From the cell containing the given text, extract its center point as (x, y) coordinate. 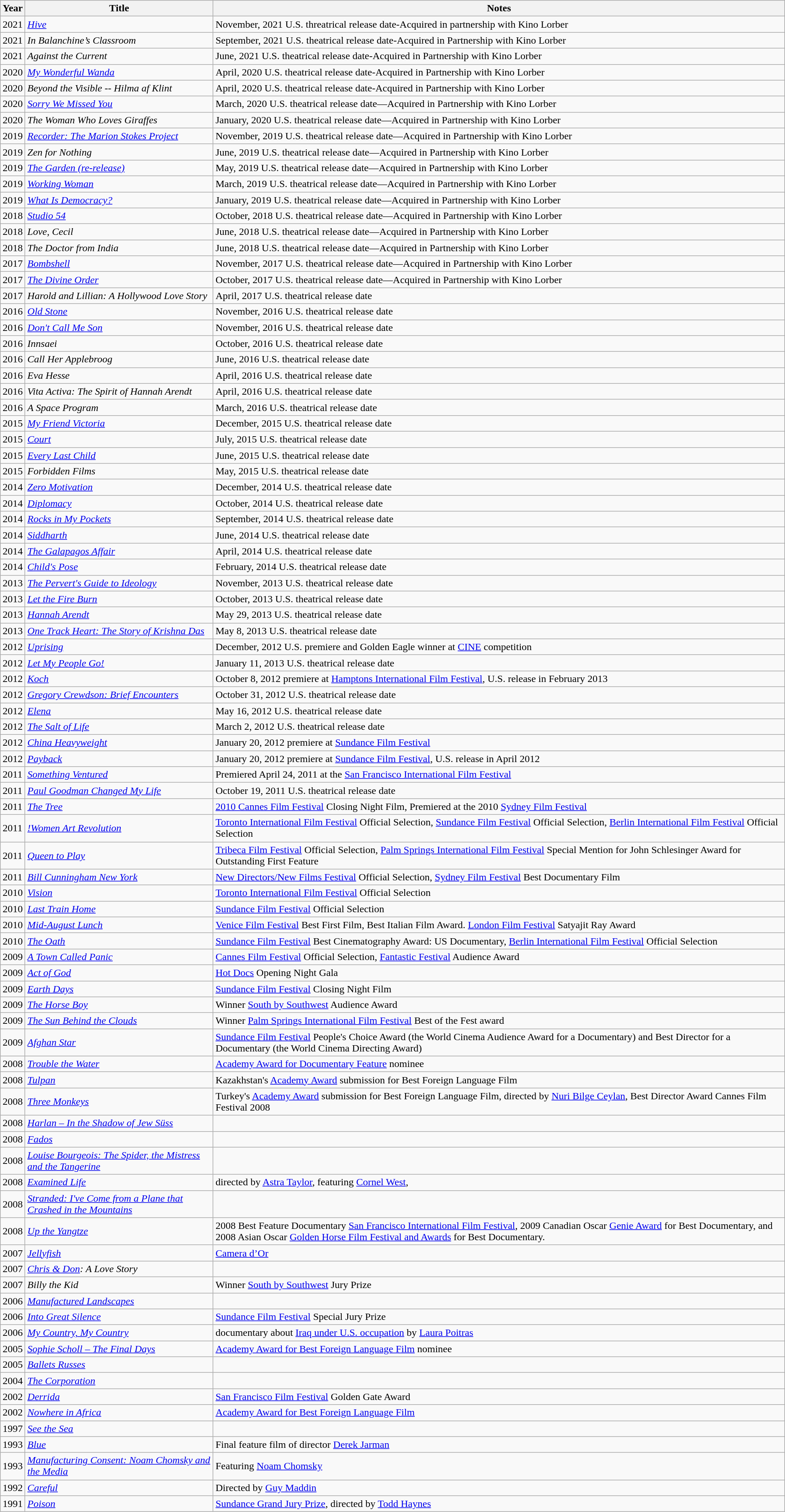
Academy Award for Documentary Feature nominee (499, 1064)
In Balanchine’s Classroom (119, 40)
November, 2019 U.S. theatrical release date—Acquired in Partnership with Kino Lorber (499, 136)
Examined Life (119, 1182)
June, 2015 U.S. theatrical release date (499, 455)
Sundance Film Festival Official Selection (499, 909)
Winner South by Southwest Jury Prize (499, 1285)
My Friend Victoria (119, 423)
Derrida (119, 1397)
Venice Film Festival Best First Film, Best Italian Film Award. London Film Festival Satyajit Ray Award (499, 925)
Manufactured Landscapes (119, 1301)
Hot Docs Opening Night Gala (499, 973)
October 19, 2011 U.S. theatrical release date (499, 791)
Mid-August Lunch (119, 925)
1997 (13, 1429)
San Francisco Film Festival Golden Gate Award (499, 1397)
Court (119, 439)
Into Great Silence (119, 1317)
Afghan Star (119, 1043)
Directed by Guy Maddin (499, 1488)
January 20, 2012 premiere at Sundance Film Festival (499, 743)
April, 2017 U.S. theatrical release date (499, 296)
Love, Cecil (119, 232)
Academy Award for Best Foreign Language Film nominee (499, 1349)
Jellyfish (119, 1253)
October, 2017 U.S. theatrical release date—Acquired in Partnership with Kino Lorber (499, 280)
The Divine Order (119, 280)
Stranded: I've Come from a Plane that Crashed in the Mountains (119, 1204)
Payback (119, 759)
What Is Democracy? (119, 200)
Ballets Russes (119, 1365)
Up the Yangtze (119, 1231)
December, 2015 U.S. theatrical release date (499, 423)
January, 2020 U.S. theatrical release date—Acquired in Partnership with Kino Lorber (499, 120)
The Doctor from India (119, 248)
Billy the Kid (119, 1285)
April, 2014 U.S. theatrical release date (499, 551)
My Country, My Country (119, 1333)
Act of God (119, 973)
Kazakhstan's Academy Award submission for Best Foreign Language Film (499, 1080)
January, 2019 U.S. theatrical release date—Acquired in Partnership with Kino Lorber (499, 200)
December, 2012 U.S. premiere and Golden Eagle winner at CINE competition (499, 647)
May, 2019 U.S. theatrical release date—Acquired in Partnership with Kino Lorber (499, 168)
Premiered April 24, 2011 at the San Francisco International Film Festival (499, 775)
Something Ventured (119, 775)
Call Her Applebroog (119, 359)
Zero Motivation (119, 487)
The Tree (119, 807)
Fados (119, 1139)
Old Stone (119, 312)
The Garden (re-release) (119, 168)
March, 2016 U.S. theatrical release date (499, 407)
Vita Activa: The Spirit of Hannah Arendt (119, 391)
Louise Bourgeois: The Spider, the Mistress and the Tangerine (119, 1161)
My Wonderful Wanda (119, 72)
The Galapagos Affair (119, 551)
September, 2014 U.S. theatrical release date (499, 519)
Academy Award for Best Foreign Language Film (499, 1413)
May 8, 2013 U.S. theatrical release date (499, 631)
New Directors/New Films Festival Official Selection, Sydney Film Festival Best Documentary Film (499, 877)
Against the Current (119, 56)
Zen for Nothing (119, 152)
Bombshell (119, 264)
Diplomacy (119, 503)
June, 2019 U.S. theatrical release date—Acquired in Partnership with Kino Lorber (499, 152)
Last Train Home (119, 909)
Elena (119, 711)
Hive (119, 24)
Year (13, 8)
Poison (119, 1504)
Nowhere in Africa (119, 1413)
The Oath (119, 941)
Koch (119, 679)
Trouble the Water (119, 1064)
Chris & Don: A Love Story (119, 1269)
Title (119, 8)
Working Woman (119, 184)
Innsaei (119, 344)
Hannah Arendt (119, 615)
June, 2014 U.S. theatrical release date (499, 535)
Let My People Go! (119, 663)
Siddharth (119, 535)
Paul Goodman Changed My Life (119, 791)
March 2, 2012 U.S. theatrical release date (499, 727)
Sophie Scholl – The Final Days (119, 1349)
Forbidden Films (119, 471)
January 20, 2012 premiere at Sundance Film Festival, U.S. release in April 2012 (499, 759)
Careful (119, 1488)
1991 (13, 1504)
May 29, 2013 U.S. theatrical release date (499, 615)
Eva Hesse (119, 375)
June, 2021 U.S. theatrical release date-Acquired in Partnership with Kino Lorber (499, 56)
May, 2015 U.S. theatrical release date (499, 471)
documentary about Iraq under U.S. occupation by Laura Poitras (499, 1333)
Harold and Lillian: A Hollywood Love Story (119, 296)
Notes (499, 8)
Manufacturing Consent: Noam Chomsky and the Media (119, 1466)
The Corporation (119, 1381)
Sundance Film Festival Best Cinematography Award: US Documentary, Berlin International Film Festival Official Selection (499, 941)
2004 (13, 1381)
Recorder: The Marion Stokes Project (119, 136)
1992 (13, 1488)
Sundance Film Festival Closing Night Film (499, 989)
Rocks in My Pockets (119, 519)
June, 2016 U.S. theatrical release date (499, 359)
February, 2014 U.S. theatrical release date (499, 567)
March, 2020 U.S. theatrical release date—Acquired in Partnership with Kino Lorber (499, 104)
A Space Program (119, 407)
Three Monkeys (119, 1101)
Winner Palm Springs International Film Festival Best of the Fest award (499, 1021)
Camera d’Or (499, 1253)
See the Sea (119, 1429)
Toronto International Film Festival Official Selection (499, 893)
Gregory Crewdson: Brief Encounters (119, 695)
Cannes Film Festival Official Selection, Fantastic Festival Audience Award (499, 957)
2010 Cannes Film Festival Closing Night Film, Premiered at the 2010 Sydney Film Festival (499, 807)
Queen to Play (119, 856)
Turkey's Academy Award submission for Best Foreign Language Film, directed by Nuri Bilge Ceylan, Best Director Award Cannes Film Festival 2008 (499, 1101)
Final feature film of director Derek Jarman (499, 1444)
China Heavyweight (119, 743)
November, 2013 U.S. theatrical release date (499, 583)
!Women Art Revolution (119, 828)
The Pervert's Guide to Ideology (119, 583)
Sorry We Missed You (119, 104)
The Sun Behind the Clouds (119, 1021)
Blue (119, 1444)
October 31, 2012 U.S. theatrical release date (499, 695)
Every Last Child (119, 455)
Vision (119, 893)
Child's Pose (119, 567)
directed by Astra Taylor, featuring Cornel West, (499, 1182)
Beyond the Visible -- Hilma af Klint (119, 88)
October, 2014 U.S. theatrical release date (499, 503)
Uprising (119, 647)
Featuring Noam Chomsky (499, 1466)
December, 2014 U.S. theatrical release date (499, 487)
November, 2017 U.S. theatrical release date—Acquired in Partnership with Kino Lorber (499, 264)
January 11, 2013 U.S. theatrical release date (499, 663)
Studio 54 (119, 216)
Sundance Grand Jury Prize, directed by Todd Haynes (499, 1504)
Winner South by Southwest Audience Award (499, 1005)
October, 2013 U.S. theatrical release date (499, 599)
Harlan – In the Shadow of Jew Süss (119, 1123)
Sundance Film Festival Special Jury Prize (499, 1317)
Bill Cunningham New York (119, 877)
Tulpan (119, 1080)
Earth Days (119, 989)
September, 2021 U.S. theatrical release date-Acquired in Partnership with Kino Lorber (499, 40)
July, 2015 U.S. theatrical release date (499, 439)
May 16, 2012 U.S. theatrical release date (499, 711)
A Town Called Panic (119, 957)
March, 2019 U.S. theatrical release date—Acquired in Partnership with Kino Lorber (499, 184)
October, 2016 U.S. theatrical release date (499, 344)
The Salt of Life (119, 727)
Let the Fire Burn (119, 599)
Don't Call Me Son (119, 328)
The Woman Who Loves Giraffes (119, 120)
October 8, 2012 premiere at Hamptons International Film Festival, U.S. release in February 2013 (499, 679)
The Horse Boy (119, 1005)
October, 2018 U.S. theatrical release date—Acquired in Partnership with Kino Lorber (499, 216)
November, 2021 U.S. threatrical release date-Acquired in partnership with Kino Lorber (499, 24)
One Track Heart: The Story of Krishna Das (119, 631)
